Capture the cell that displays the provided text and extract its (x, y) central coordinate. 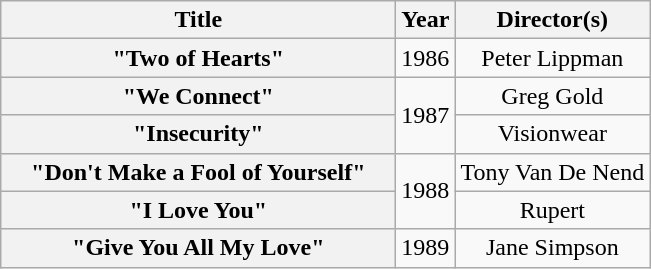
Greg Gold (552, 96)
Tony Van De Nend (552, 172)
1986 (426, 58)
Peter Lippman (552, 58)
Title (198, 20)
Jane Simpson (552, 248)
"Give You All My Love" (198, 248)
1988 (426, 191)
Visionwear (552, 134)
"I Love You" (198, 210)
"We Connect" (198, 96)
"Two of Hearts" (198, 58)
Rupert (552, 210)
"Insecurity" (198, 134)
1989 (426, 248)
"Don't Make a Fool of Yourself" (198, 172)
Year (426, 20)
Director(s) (552, 20)
1987 (426, 115)
